Return (x, y) of the center of cell containing provided text 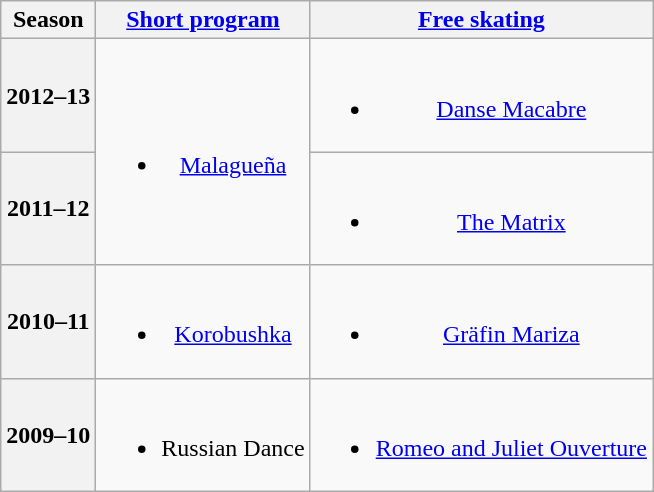
Romeo and Juliet Ouverture (481, 434)
Season (48, 20)
Free skating (481, 20)
Malagueña (203, 152)
2010–11 (48, 322)
Russian Dance (203, 434)
Gräfin Mariza (481, 322)
2011–12 (48, 208)
2012–13 (48, 96)
Danse Macabre (481, 96)
The Matrix (481, 208)
Short program (203, 20)
Korobushka (203, 322)
2009–10 (48, 434)
